Scan for the cell matching the given text and deliver its [x, y] coordinate at center. 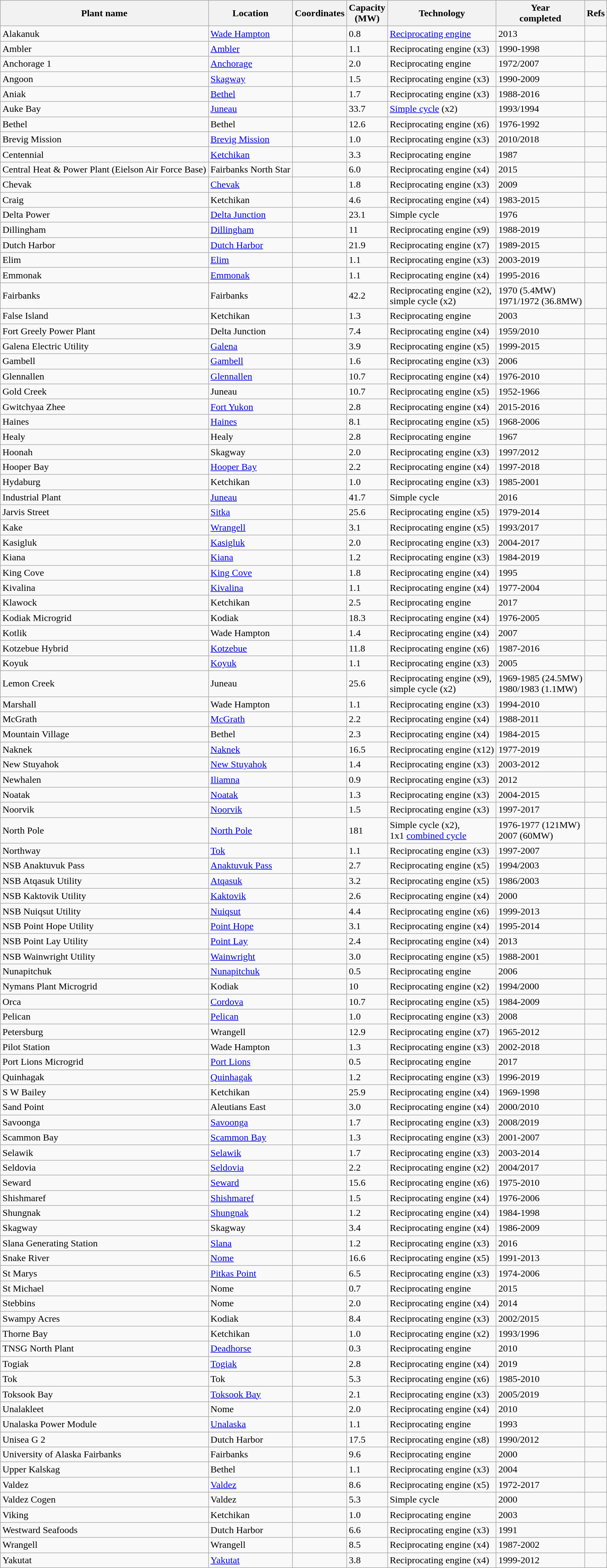
1984-1998 [540, 1213]
1976-2010 [540, 376]
1976-1977 (121MW)2007 (60MW) [540, 830]
4.6 [367, 199]
1989-2015 [540, 245]
0.8 [367, 34]
Gold Creek [104, 391]
1990-2009 [540, 79]
2004/2017 [540, 1167]
1997-2017 [540, 810]
2.6 [367, 896]
6.5 [367, 1273]
NSB Anaktuvuk Pass [104, 866]
7.4 [367, 331]
Port Lions Microgrid [104, 1062]
Centennial [104, 154]
Reciprocating engine (x12) [442, 749]
1986/2003 [540, 881]
1999-2015 [540, 346]
Nymans Plant Microgrid [104, 987]
2004-2017 [540, 542]
1983-2015 [540, 199]
Upper Kalskag [104, 1470]
St Michael [104, 1288]
15.6 [367, 1183]
8.6 [367, 1485]
1995 [540, 573]
Lemon Creek [104, 684]
1976 [540, 215]
1959/2010 [540, 331]
1985-2010 [540, 1379]
12.6 [367, 124]
Nuiqsut [250, 911]
18.3 [367, 618]
Angoon [104, 79]
2010/2018 [540, 139]
1994-2010 [540, 704]
2.5 [367, 603]
1970 (5.4MW)1971/1972 (36.8MW) [540, 296]
False Island [104, 316]
Hydaburg [104, 482]
181 [367, 830]
3.9 [367, 346]
Aniak [104, 94]
Newhalen [104, 780]
17.5 [367, 1439]
NSB Kaktovik Utility [104, 896]
2014 [540, 1303]
10 [367, 987]
Snake River [104, 1258]
Fairbanks North Star [250, 169]
23.1 [367, 215]
2.1 [367, 1394]
Wainwright [250, 956]
42.2 [367, 296]
1965-2012 [540, 1032]
2004-2015 [540, 795]
1988-2011 [540, 719]
NSB Point Lay Utility [104, 941]
1999-2013 [540, 911]
1.6 [367, 361]
Anaktuvuk Pass [250, 866]
TNSG North Plant [104, 1349]
Gwitchyaa Zhee [104, 406]
2005 [540, 663]
Deadhorse [250, 1349]
Pitkas Point [250, 1273]
25.9 [367, 1092]
Delta Power [104, 215]
1988-2016 [540, 94]
Point Lay [250, 941]
1988-2001 [540, 956]
1979-2014 [540, 512]
St Marys [104, 1273]
Anchorage 1 [104, 64]
Unalakleet [104, 1409]
8.4 [367, 1319]
Orca [104, 1002]
Northway [104, 851]
1984-2019 [540, 558]
Craig [104, 199]
S W Bailey [104, 1092]
1997-2018 [540, 467]
1991 [540, 1530]
0.9 [367, 780]
Reciprocating engine (x9) [442, 230]
Marshall [104, 704]
1991-2013 [540, 1258]
1976-1992 [540, 124]
11 [367, 230]
Fort Greely Power Plant [104, 331]
NSB Wainwright Utility [104, 956]
2004 [540, 1470]
1995-2016 [540, 275]
Kotlik [104, 633]
Simple cycle (x2),1x1 combined cycle [442, 830]
1994/2003 [540, 866]
Auke Bay [104, 109]
9.6 [367, 1455]
NSB Point Hope Utility [104, 926]
1975-2010 [540, 1183]
1996-2019 [540, 1077]
1972/2007 [540, 64]
Reciprocating engine (x2),simple cycle (x2) [442, 296]
1987-2016 [540, 648]
Kaktovik [250, 896]
2.7 [367, 866]
Kodiak Microgrid [104, 618]
Cordova [250, 1002]
Hoonah [104, 452]
1993/1994 [540, 109]
Refs [596, 13]
1993 [540, 1424]
Viking [104, 1515]
1972-2017 [540, 1485]
1967 [540, 437]
Slana Generating Station [104, 1243]
2003-2019 [540, 260]
Atqasuk [250, 881]
1952-1966 [540, 391]
NSB Atqasuk Utility [104, 881]
8.5 [367, 1545]
Slana [250, 1243]
0.3 [367, 1349]
2003-2014 [540, 1152]
NSB Nuiqsut Utility [104, 911]
8.1 [367, 422]
2003-2012 [540, 765]
1988-2019 [540, 230]
Reciprocating engine (x8) [442, 1439]
Swampy Acres [104, 1319]
2005/2019 [540, 1394]
1969-1985 (24.5MW)1980/1983 (1.1MW) [540, 684]
1999-2012 [540, 1560]
2000/2010 [540, 1107]
Klawock [104, 603]
2002/2015 [540, 1319]
Simple cycle (x2) [442, 109]
3.3 [367, 154]
1994/2000 [540, 987]
Petersburg [104, 1032]
1997/2012 [540, 452]
2008 [540, 1017]
2019 [540, 1364]
1987-2002 [540, 1545]
11.8 [367, 648]
Anchorage [250, 64]
3.2 [367, 881]
Technology [442, 13]
Reciprocating engine (x9),simple cycle (x2) [442, 684]
2009 [540, 184]
Sand Point [104, 1107]
Fort Yukon [250, 406]
1987 [540, 154]
3.8 [367, 1560]
2012 [540, 780]
Industrial Plant [104, 497]
1977-2019 [540, 749]
Kotzebue Hybrid [104, 648]
33.7 [367, 109]
Iliamna [250, 780]
21.9 [367, 245]
1974-2006 [540, 1273]
2.3 [367, 734]
Unisea G 2 [104, 1439]
1984-2015 [540, 734]
2.4 [367, 941]
16.6 [367, 1258]
Alakanuk [104, 34]
1985-2001 [540, 482]
1995-2014 [540, 926]
1990-1998 [540, 49]
Aleutians East [250, 1107]
Valdez Cogen [104, 1500]
1968-2006 [540, 422]
0.7 [367, 1288]
2008/2019 [540, 1122]
Mountain Village [104, 734]
41.7 [367, 497]
Kotzebue [250, 648]
Jarvis Street [104, 512]
1986-2009 [540, 1228]
Location [250, 13]
Point Hope [250, 926]
1993/1996 [540, 1334]
3.4 [367, 1228]
1976-2006 [540, 1198]
Thorne Bay [104, 1334]
2001-2007 [540, 1137]
Stebbins [104, 1303]
6.6 [367, 1530]
Galena Electric Utility [104, 346]
Kake [104, 527]
1993/2017 [540, 527]
16.5 [367, 749]
2015-2016 [540, 406]
Port Lions [250, 1062]
Sitka [250, 512]
Galena [250, 346]
2007 [540, 633]
Pilot Station [104, 1047]
Central Heat & Power Plant (Eielson Air Force Base) [104, 169]
Yearcompleted [540, 13]
2002-2018 [540, 1047]
12.9 [367, 1032]
4.4 [367, 911]
Plant name [104, 13]
Unalaska Power Module [104, 1424]
University of Alaska Fairbanks [104, 1455]
1984-2009 [540, 1002]
Unalaska [250, 1424]
1997-2007 [540, 851]
1969-1998 [540, 1092]
1976-2005 [540, 618]
Capacity(MW) [367, 13]
1977-2004 [540, 588]
Coordinates [319, 13]
1990/2012 [540, 1439]
6.0 [367, 169]
Westward Seafoods [104, 1530]
